Return [x, y] of the center of cell containing provided text 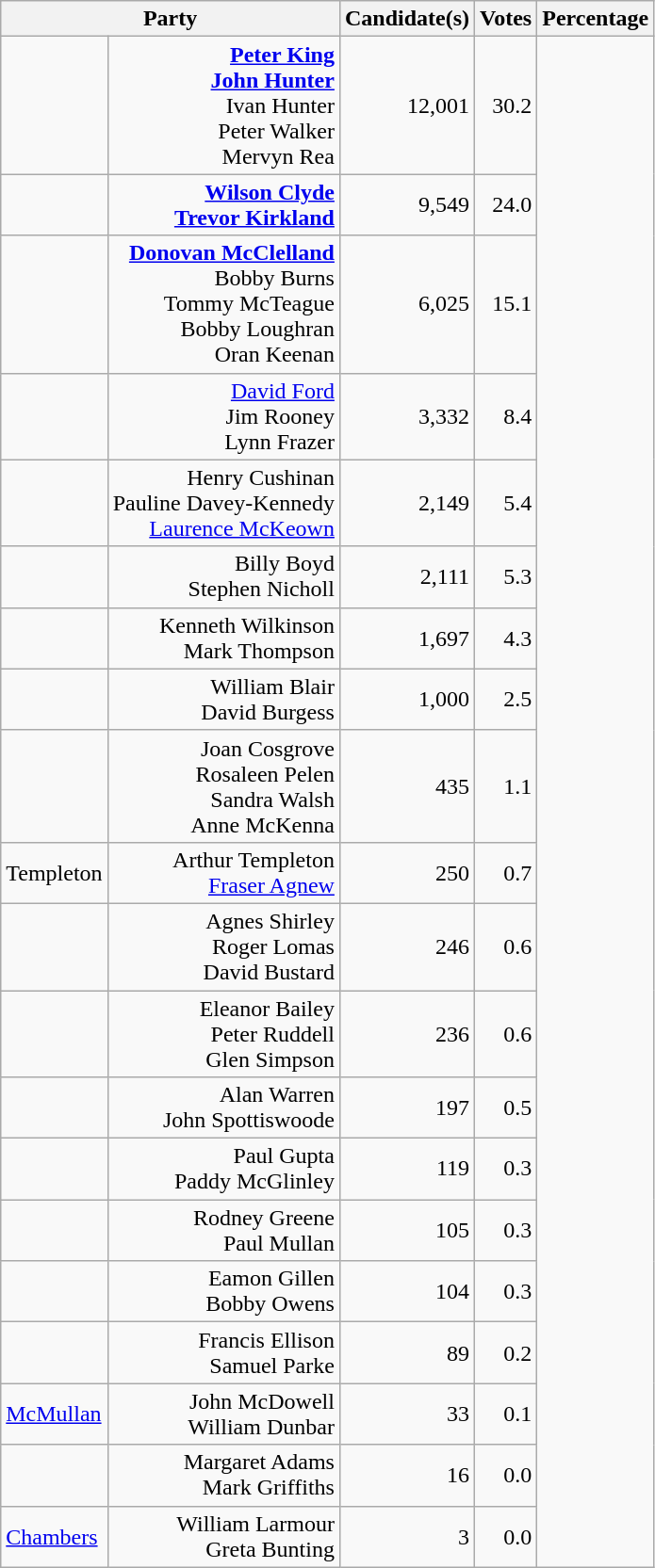
1.1 [506, 785]
89 [407, 1352]
246 [407, 946]
3 [407, 1537]
197 [407, 1107]
Votes [506, 19]
2,149 [407, 503]
0.2 [506, 1352]
6,025 [407, 304]
Chambers [55, 1537]
8.4 [506, 416]
Alan WarrenJohn Spottiswoode [223, 1107]
Henry CushinanPauline Davey-KennedyLaurence McKeown [223, 503]
30.2 [506, 105]
5.3 [506, 576]
3,332 [407, 416]
Margaret AdamsMark Griffiths [223, 1475]
104 [407, 1292]
William BlairDavid Burgess [223, 699]
Templeton [55, 872]
Party [171, 19]
9,549 [407, 205]
John McDowellWilliam Dunbar [223, 1414]
Percentage [596, 19]
2.5 [506, 699]
236 [407, 1034]
12,001 [407, 105]
24.0 [506, 205]
Agnes ShirleyRoger LomasDavid Bustard [223, 946]
Eamon GillenBobby Owens [223, 1292]
McMullan [55, 1414]
Kenneth WilkinsonMark Thompson [223, 639]
435 [407, 785]
David FordJim RooneyLynn Frazer [223, 416]
Candidate(s) [407, 19]
Francis EllisonSamuel Parke [223, 1352]
16 [407, 1475]
Billy BoydStephen Nicholl [223, 576]
Arthur TempletonFraser Agnew [223, 872]
33 [407, 1414]
0.7 [506, 872]
Joan CosgroveRosaleen PelenSandra WalshAnne McKenna [223, 785]
1,697 [407, 639]
119 [407, 1170]
Eleanor BaileyPeter RuddellGlen Simpson [223, 1034]
15.1 [506, 304]
William LarmourGreta Bunting [223, 1537]
0.1 [506, 1414]
Peter KingJohn HunterIvan HunterPeter WalkerMervyn Rea [223, 105]
5.4 [506, 503]
105 [407, 1230]
Wilson ClydeTrevor Kirkland [223, 205]
Donovan McClellandBobby BurnsTommy McTeagueBobby LoughranOran Keenan [223, 304]
0.5 [506, 1107]
Rodney GreenePaul Mullan [223, 1230]
2,111 [407, 576]
Paul GuptaPaddy McGlinley [223, 1170]
250 [407, 872]
4.3 [506, 639]
1,000 [407, 699]
